Identify which cell holds the provided text, then report its [X, Y] central coordinate. 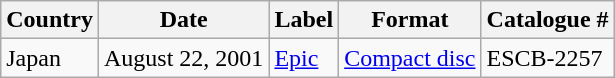
Japan [50, 58]
Date [183, 20]
ESCB-2257 [548, 58]
Epic [304, 58]
August 22, 2001 [183, 58]
Label [304, 20]
Format [410, 20]
Compact disc [410, 58]
Catalogue # [548, 20]
Country [50, 20]
